Provide the [x, y] coordinate of the cell's center where the given text is located.  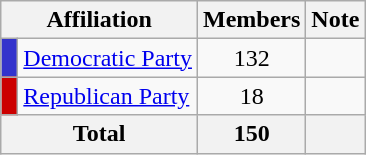
Total [100, 134]
Affiliation [100, 20]
132 [251, 58]
18 [251, 96]
150 [251, 134]
Republican Party [108, 96]
Note [336, 20]
Members [251, 20]
Democratic Party [108, 58]
